Return (x, y) of the center of cell containing provided text 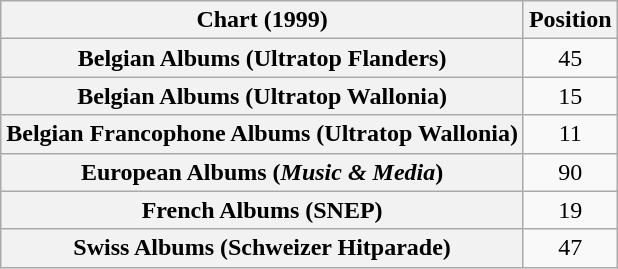
Chart (1999) (262, 20)
47 (570, 248)
45 (570, 58)
90 (570, 172)
European Albums (Music & Media) (262, 172)
19 (570, 210)
11 (570, 134)
Swiss Albums (Schweizer Hitparade) (262, 248)
French Albums (SNEP) (262, 210)
Belgian Albums (Ultratop Flanders) (262, 58)
Belgian Albums (Ultratop Wallonia) (262, 96)
Position (570, 20)
15 (570, 96)
Belgian Francophone Albums (Ultratop Wallonia) (262, 134)
